Identify which cell holds the provided text, then report its (x, y) central coordinate. 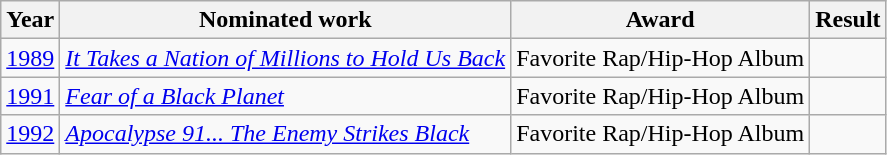
1992 (30, 134)
1989 (30, 58)
Award (660, 20)
Year (30, 20)
Result (848, 20)
Apocalypse 91... The Enemy Strikes Black (286, 134)
1991 (30, 96)
Nominated work (286, 20)
It Takes a Nation of Millions to Hold Us Back (286, 58)
Fear of a Black Planet (286, 96)
